Return [x, y] of the center of cell containing provided text 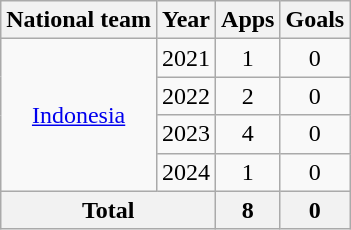
2021 [186, 58]
2022 [186, 96]
8 [248, 210]
Indonesia [79, 115]
Apps [248, 20]
2 [248, 96]
Goals [315, 20]
2024 [186, 172]
4 [248, 134]
Year [186, 20]
National team [79, 20]
2023 [186, 134]
Total [108, 210]
